Determine the (x, y) coordinate at the center of the cell enclosing the given text.  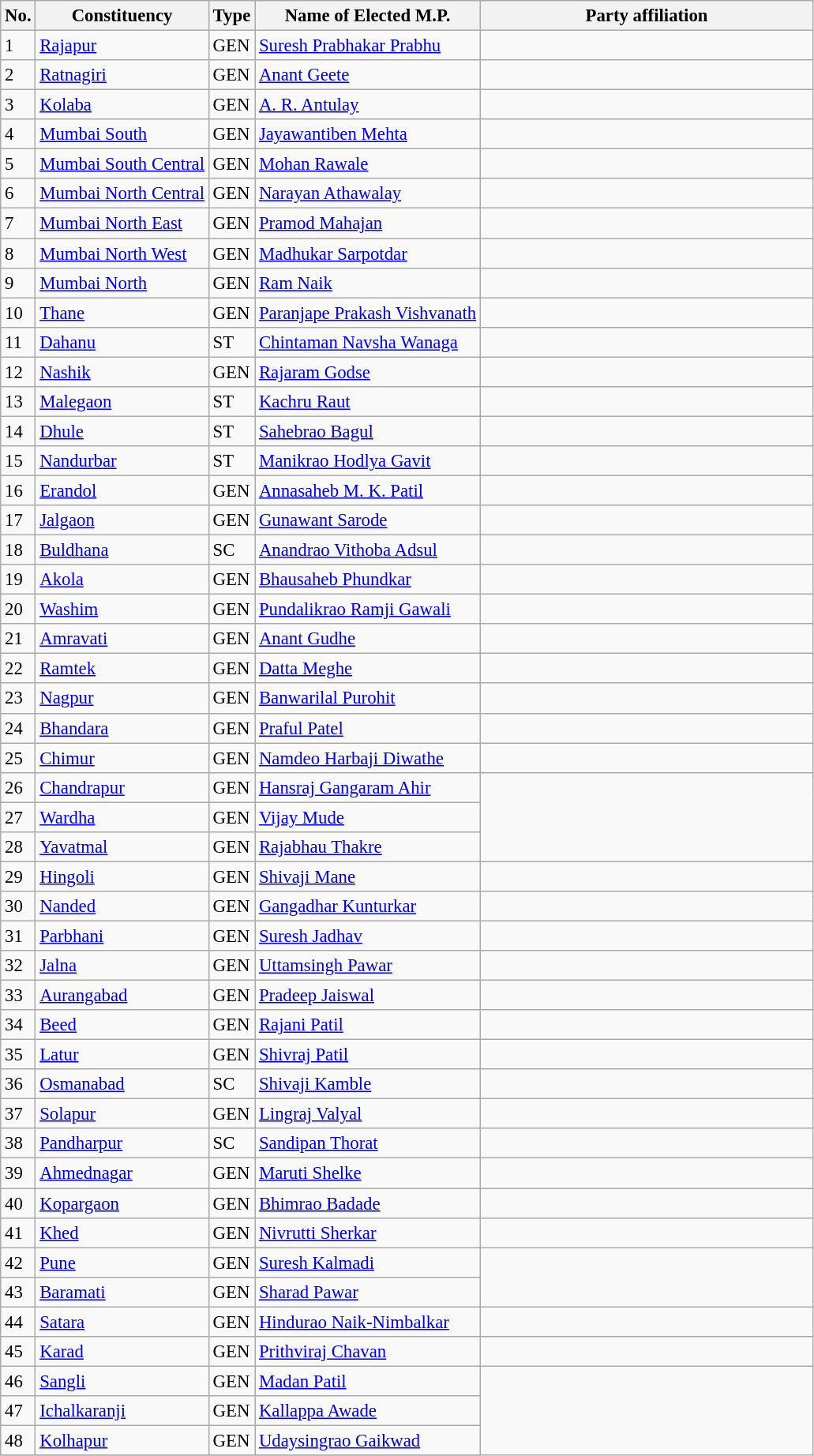
29 (18, 876)
Karad (122, 1352)
19 (18, 580)
30 (18, 906)
4 (18, 134)
48 (18, 1440)
10 (18, 313)
8 (18, 253)
Ahmednagar (122, 1173)
Sandipan Thorat (368, 1144)
Praful Patel (368, 728)
Nivrutti Sherkar (368, 1233)
Pune (122, 1263)
Mumbai South (122, 134)
A. R. Antulay (368, 105)
Chimur (122, 758)
35 (18, 1055)
Lingraj Valyal (368, 1114)
Rajani Patil (368, 1025)
Gangadhar Kunturkar (368, 906)
Chandrapur (122, 787)
Bhimrao Badade (368, 1203)
Chintaman Navsha Wanaga (368, 342)
Prithviraj Chavan (368, 1352)
Kolaba (122, 105)
Mohan Rawale (368, 164)
Maruti Shelke (368, 1173)
Banwarilal Purohit (368, 699)
34 (18, 1025)
47 (18, 1411)
24 (18, 728)
Hansraj Gangaram Ahir (368, 787)
Shivaji Mane (368, 876)
Wardha (122, 817)
Washim (122, 610)
Parbhani (122, 936)
45 (18, 1352)
Aurangabad (122, 996)
Manikrao Hodlya Gavit (368, 461)
Pundalikrao Ramji Gawali (368, 610)
Mumbai North West (122, 253)
Mumbai North (122, 283)
Nagpur (122, 699)
Jalna (122, 966)
36 (18, 1084)
Name of Elected M.P. (368, 16)
12 (18, 372)
17 (18, 520)
Buldhana (122, 550)
Dhule (122, 431)
46 (18, 1381)
11 (18, 342)
Constituency (122, 16)
Madan Patil (368, 1381)
Khed (122, 1233)
Hingoli (122, 876)
Baramati (122, 1292)
25 (18, 758)
41 (18, 1233)
Suresh Kalmadi (368, 1263)
Beed (122, 1025)
Nashik (122, 372)
Shivraj Patil (368, 1055)
Anandrao Vithoba Adsul (368, 550)
Mumbai South Central (122, 164)
Bhandara (122, 728)
Thane (122, 313)
Suresh Prabhakar Prabhu (368, 46)
Pradeep Jaiswal (368, 996)
Narayan Athawalay (368, 193)
Anant Gudhe (368, 639)
Datta Meghe (368, 669)
Pandharpur (122, 1144)
Vijay Mude (368, 817)
Madhukar Sarpotdar (368, 253)
Kachru Raut (368, 402)
43 (18, 1292)
44 (18, 1322)
38 (18, 1144)
Solapur (122, 1114)
Satara (122, 1322)
Mumbai North Central (122, 193)
28 (18, 847)
Uttamsingh Pawar (368, 966)
14 (18, 431)
26 (18, 787)
Nandurbar (122, 461)
39 (18, 1173)
42 (18, 1263)
6 (18, 193)
Ichalkaranji (122, 1411)
Yavatmal (122, 847)
Anant Geete (368, 75)
31 (18, 936)
Latur (122, 1055)
Ram Naik (368, 283)
18 (18, 550)
Suresh Jadhav (368, 936)
16 (18, 490)
Namdeo Harbaji Diwathe (368, 758)
Kallappa Awade (368, 1411)
33 (18, 996)
Rajapur (122, 46)
3 (18, 105)
Kopargaon (122, 1203)
Akola (122, 580)
Shivaji Kamble (368, 1084)
22 (18, 669)
Amravati (122, 639)
Sharad Pawar (368, 1292)
Dahanu (122, 342)
Rajaram Godse (368, 372)
Ramtek (122, 669)
13 (18, 402)
Annasaheb M. K. Patil (368, 490)
7 (18, 223)
Sangli (122, 1381)
Type (231, 16)
Osmanabad (122, 1084)
Bhausaheb Phundkar (368, 580)
37 (18, 1114)
Erandol (122, 490)
9 (18, 283)
32 (18, 966)
2 (18, 75)
15 (18, 461)
27 (18, 817)
Sahebrao Bagul (368, 431)
5 (18, 164)
40 (18, 1203)
Ratnagiri (122, 75)
1 (18, 46)
No. (18, 16)
21 (18, 639)
Kolhapur (122, 1440)
Udaysingrao Gaikwad (368, 1440)
Rajabhau Thakre (368, 847)
Jalgaon (122, 520)
Gunawant Sarode (368, 520)
Hindurao Naik-Nimbalkar (368, 1322)
Party affiliation (647, 16)
Paranjape Prakash Vishvanath (368, 313)
Jayawantiben Mehta (368, 134)
Mumbai North East (122, 223)
Pramod Mahajan (368, 223)
23 (18, 699)
20 (18, 610)
Nanded (122, 906)
Malegaon (122, 402)
